Provide the (X, Y) coordinate of the cell's center where the given text is located.  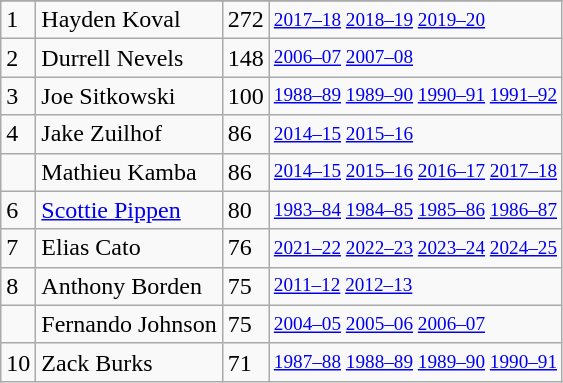
76 (246, 248)
Anthony Borden (129, 286)
1988–89 1989–90 1990–91 1991–92 (415, 96)
100 (246, 96)
Mathieu Kamba (129, 172)
272 (246, 20)
Jake Zuilhof (129, 134)
71 (246, 362)
8 (18, 286)
Fernando Johnson (129, 324)
2011–12 2012–13 (415, 286)
1 (18, 20)
10 (18, 362)
Scottie Pippen (129, 210)
2017–18 2018–19 2019–20 (415, 20)
2014–15 2015–16 (415, 134)
6 (18, 210)
4 (18, 134)
2021–22 2022–23 2023–24 2024–25 (415, 248)
Joe Sitkowski (129, 96)
1987–88 1988–89 1989–90 1990–91 (415, 362)
Elias Cato (129, 248)
1983–84 1984–85 1985–86 1986–87 (415, 210)
2004–05 2005–06 2006–07 (415, 324)
Hayden Koval (129, 20)
Durrell Nevels (129, 58)
2006–07 2007–08 (415, 58)
80 (246, 210)
2 (18, 58)
Zack Burks (129, 362)
2014–15 2015–16 2016–17 2017–18 (415, 172)
148 (246, 58)
7 (18, 248)
3 (18, 96)
